Scan for the cell matching the given text and deliver its (X, Y) coordinate at center. 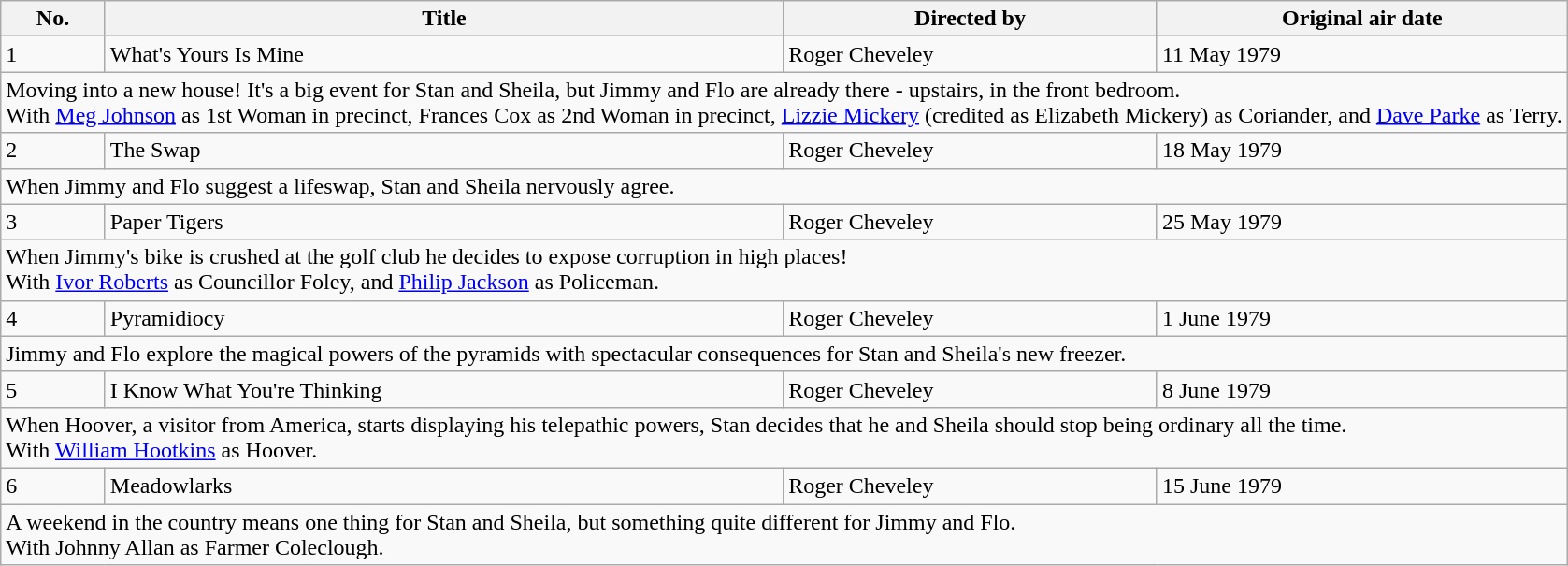
25 May 1979 (1361, 222)
Paper Tigers (443, 222)
Jimmy and Flo explore the magical powers of the pyramids with spectacular consequences for Stan and Sheila's new freezer. (784, 354)
2 (53, 151)
What's Yours Is Mine (443, 54)
15 June 1979 (1361, 486)
No. (53, 19)
8 June 1979 (1361, 389)
1 June 1979 (1361, 318)
When Jimmy and Flo suggest a lifeswap, Stan and Sheila nervously agree. (784, 186)
11 May 1979 (1361, 54)
Original air date (1361, 19)
Pyramidiocy (443, 318)
Directed by (971, 19)
18 May 1979 (1361, 151)
I Know What You're Thinking (443, 389)
5 (53, 389)
6 (53, 486)
Meadowlarks (443, 486)
The Swap (443, 151)
4 (53, 318)
A weekend in the country means one thing for Stan and Sheila, but something quite different for Jimmy and Flo.With Johnny Allan as Farmer Coleclough. (784, 533)
1 (53, 54)
3 (53, 222)
Title (443, 19)
